Locate the cell with the specified text and output its (X, Y) center coordinate. 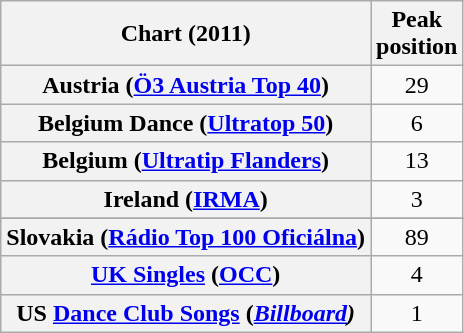
Slovakia (Rádio Top 100 Oficiálna) (186, 237)
Belgium Dance (Ultratop 50) (186, 123)
Chart (2011) (186, 34)
Peakposition (417, 34)
89 (417, 237)
13 (417, 161)
3 (417, 199)
Ireland (IRMA) (186, 199)
US Dance Club Songs (Billboard) (186, 313)
4 (417, 275)
29 (417, 85)
UK Singles (OCC) (186, 275)
1 (417, 313)
Belgium (Ultratip Flanders) (186, 161)
6 (417, 123)
Austria (Ö3 Austria Top 40) (186, 85)
